Provide the [X, Y] coordinate of the cell's center where the given text is located.  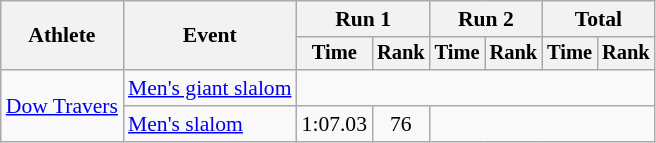
76 [401, 124]
Run 2 [486, 19]
Men's slalom [210, 124]
Athlete [62, 36]
Event [210, 36]
1:07.03 [334, 124]
Run 1 [364, 19]
Dow Travers [62, 106]
Total [598, 19]
Men's giant slalom [210, 88]
